Detect which cell encompasses the target text, then output its (x, y) center coordinate. 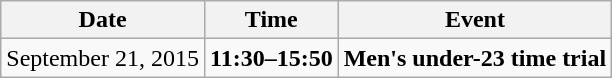
September 21, 2015 (103, 58)
Time (271, 20)
Date (103, 20)
Men's under-23 time trial (474, 58)
11:30–15:50 (271, 58)
Event (474, 20)
